Return [X, Y] of the center of cell containing provided text 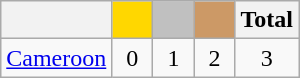
3 [267, 58]
0 [132, 58]
Total [267, 20]
1 [174, 58]
2 [214, 58]
Cameroon [56, 58]
